Find where the given text appears and provide that cell's center as [x, y] coordinate. 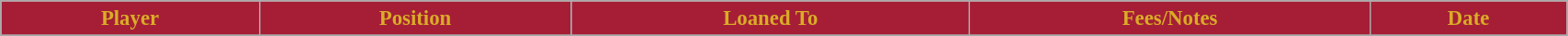
Player [130, 18]
Date [1469, 18]
Fees/Notes [1170, 18]
Loaned To [771, 18]
Position [415, 18]
